Capture the cell that displays the provided text and extract its [X, Y] central coordinate. 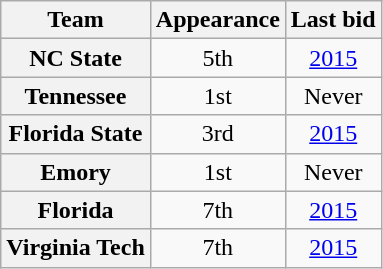
Team [76, 20]
Appearance [218, 20]
NC State [76, 58]
Florida State [76, 134]
3rd [218, 134]
Virginia Tech [76, 248]
5th [218, 58]
Emory [76, 172]
Florida [76, 210]
Last bid [333, 20]
Tennessee [76, 96]
